Find where the given text appears and provide that cell's center as (x, y) coordinate. 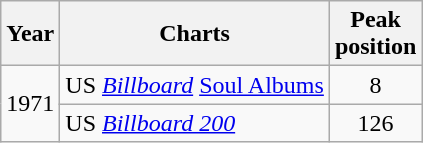
Year (30, 34)
126 (375, 123)
1971 (30, 104)
Charts (195, 34)
US Billboard Soul Albums (195, 85)
US Billboard 200 (195, 123)
Peakposition (375, 34)
8 (375, 85)
